Return the (X, Y) coordinate for the center point of the cell that contains the specified text.  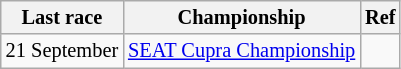
SEAT Cupra Championship (242, 51)
Ref (380, 17)
21 September (62, 51)
Championship (242, 17)
Last race (62, 17)
